Output the [x, y] coordinate of the center of the cell containing the given text.  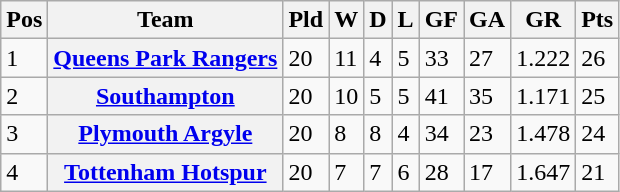
Pts [598, 20]
33 [441, 58]
27 [488, 58]
6 [406, 172]
Pos [24, 20]
1 [24, 58]
Tottenham Hotspur [166, 172]
17 [488, 172]
28 [441, 172]
11 [346, 58]
26 [598, 58]
3 [24, 134]
24 [598, 134]
Queens Park Rangers [166, 58]
1.478 [544, 134]
Southampton [166, 96]
10 [346, 96]
Pld [306, 20]
1.171 [544, 96]
21 [598, 172]
23 [488, 134]
W [346, 20]
25 [598, 96]
1.222 [544, 58]
GA [488, 20]
D [378, 20]
2 [24, 96]
Team [166, 20]
41 [441, 96]
1.647 [544, 172]
Plymouth Argyle [166, 134]
34 [441, 134]
GF [441, 20]
35 [488, 96]
L [406, 20]
GR [544, 20]
